Provide the [x, y] coordinate of the cell's center where the given text is located.  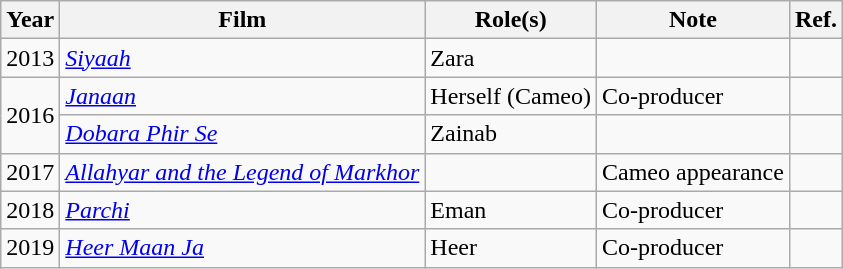
2019 [30, 248]
Parchi [242, 210]
Film [242, 20]
Heer Maan Ja [242, 248]
Siyaah [242, 58]
Dobara Phir Se [242, 134]
2013 [30, 58]
Cameo appearance [692, 172]
Zara [511, 58]
Eman [511, 210]
2017 [30, 172]
Zainab [511, 134]
Ref. [816, 20]
Allahyar and the Legend of Markhor [242, 172]
Note [692, 20]
Herself (Cameo) [511, 96]
Year [30, 20]
Heer [511, 248]
Role(s) [511, 20]
2018 [30, 210]
Janaan [242, 96]
2016 [30, 115]
